From the cell containing the given text, extract its center point as (X, Y) coordinate. 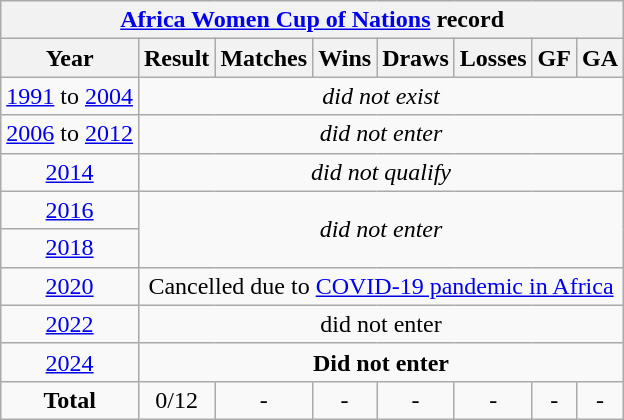
Draws (416, 58)
did not qualify (380, 172)
2022 (70, 324)
Cancelled due to COVID-19 pandemic in Africa (380, 286)
2016 (70, 210)
2020 (70, 286)
Did not enter (380, 362)
did not exist (380, 96)
2018 (70, 248)
Matches (264, 58)
Result (176, 58)
Losses (493, 58)
1991 to 2004 (70, 96)
2024 (70, 362)
Wins (345, 58)
Africa Women Cup of Nations record (312, 20)
Year (70, 58)
0/12 (176, 400)
GF (554, 58)
2006 to 2012 (70, 134)
Total (70, 400)
GA (600, 58)
2014 (70, 172)
